Output the (X, Y) coordinate of the center of the cell containing the given text.  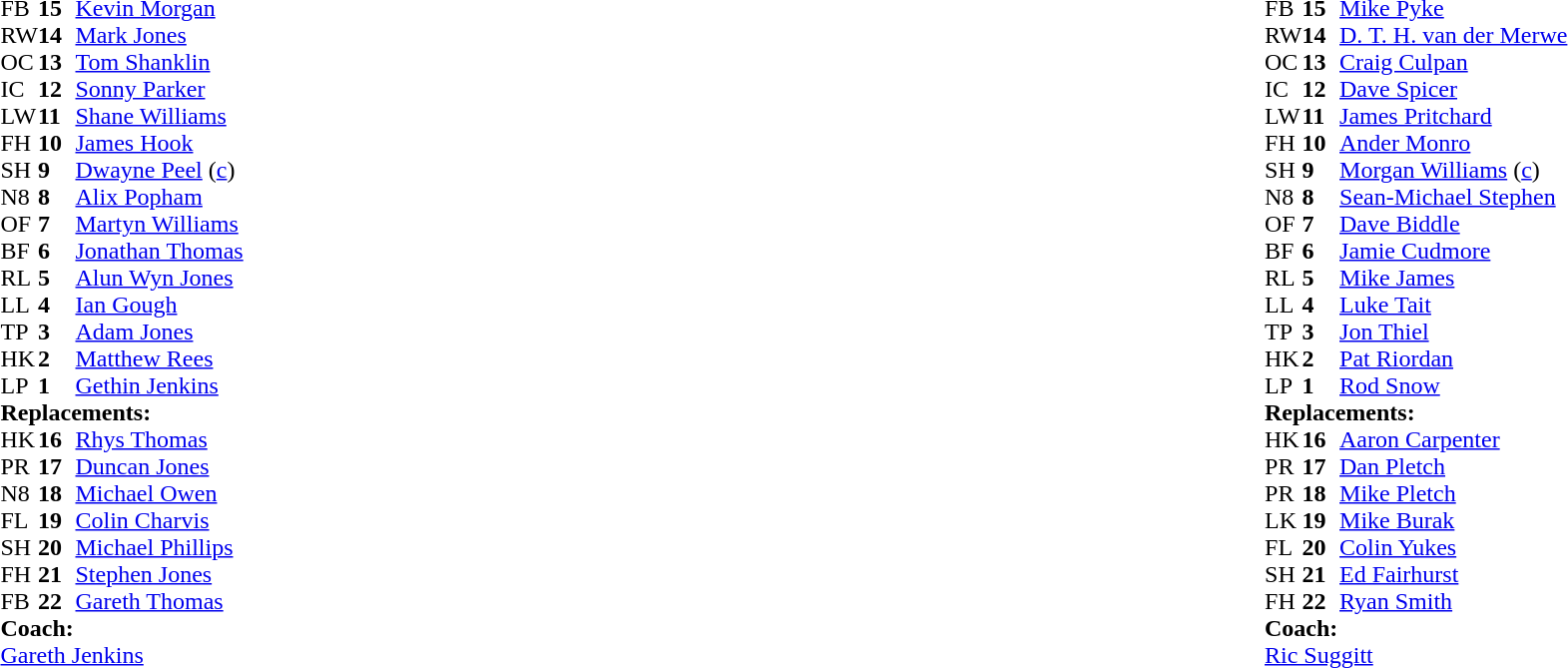
Martyn Williams (160, 224)
Jon Thiel (1453, 332)
Shane Williams (160, 116)
Aaron Carpenter (1453, 439)
Jonathan Thomas (160, 252)
Ander Monro (1453, 144)
Alix Popham (160, 198)
Sonny Parker (160, 90)
Stephen Jones (160, 575)
Ed Fairhurst (1453, 575)
Michael Owen (160, 493)
James Pritchard (1453, 116)
Colin Charvis (160, 521)
Gethin Jenkins (160, 385)
D. T. H. van der Merwe (1453, 36)
Matthew Rees (160, 359)
Pat Riordan (1453, 359)
FB (19, 601)
James Hook (160, 144)
Ric Suggitt (1415, 655)
Alun Wyn Jones (160, 278)
Ian Gough (160, 306)
Dwayne Peel (c) (160, 170)
Michael Phillips (160, 547)
Sean-Michael Stephen (1453, 198)
Dan Pletch (1453, 467)
Gareth Jenkins (122, 655)
Mark Jones (160, 36)
Dave Spicer (1453, 90)
Jamie Cudmore (1453, 252)
Rhys Thomas (160, 439)
Adam Jones (160, 332)
Dave Biddle (1453, 224)
Mike James (1453, 278)
Mike Pletch (1453, 493)
Mike Burak (1453, 521)
Craig Culpan (1453, 62)
Rod Snow (1453, 385)
Ryan Smith (1453, 601)
LK (1284, 521)
Luke Tait (1453, 306)
Duncan Jones (160, 467)
Morgan Williams (c) (1453, 170)
Colin Yukes (1453, 547)
Gareth Thomas (160, 601)
Tom Shanklin (160, 62)
